Extract the [X, Y] coordinate from the center of the cell holding the provided text.  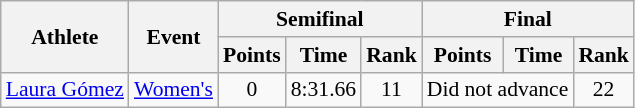
Women's [174, 90]
11 [392, 90]
22 [604, 90]
8:31.66 [324, 90]
Final [528, 19]
Semifinal [320, 19]
Event [174, 36]
Athlete [65, 36]
Laura Gómez [65, 90]
Did not advance [498, 90]
0 [252, 90]
